Output the [x, y] coordinate of the center of the cell containing the given text.  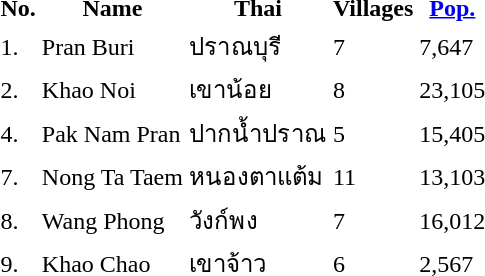
8 [372, 90]
Nong Ta Taem [112, 176]
Pak Nam Pran [112, 133]
Wang Phong [112, 220]
Pran Buri [112, 46]
Khao Noi [112, 90]
ปราณบุรี [258, 46]
11 [372, 176]
หนองตาแต้ม [258, 176]
5 [372, 133]
วังก์พง [258, 220]
เขาน้อย [258, 90]
ปากน้ำปราณ [258, 133]
